For the text-containing cell, return its midpoint in [X, Y] coordinate format. 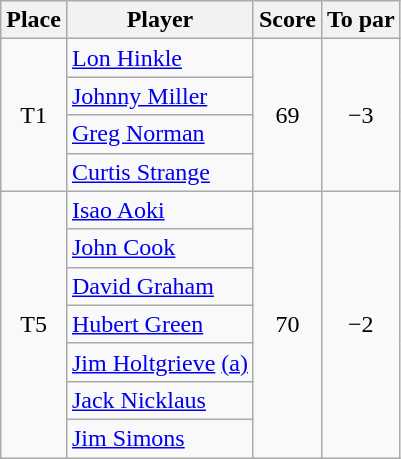
Isao Aoki [160, 210]
Greg Norman [160, 134]
69 [287, 115]
Curtis Strange [160, 172]
Lon Hinkle [160, 58]
70 [287, 324]
David Graham [160, 286]
Player [160, 20]
Hubert Green [160, 324]
T1 [34, 115]
T5 [34, 324]
Jim Holtgrieve (a) [160, 362]
John Cook [160, 248]
−3 [360, 115]
Score [287, 20]
Jack Nicklaus [160, 400]
−2 [360, 324]
To par [360, 20]
Place [34, 20]
Jim Simons [160, 438]
Johnny Miller [160, 96]
